From the cell containing the given text, extract its center point as [X, Y] coordinate. 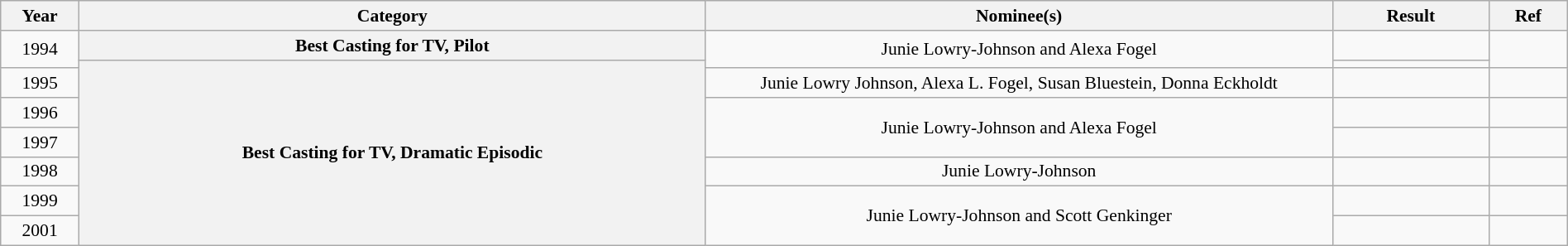
Junie Lowry-Johnson and Scott Genkinger [1019, 215]
Junie Lowry Johnson, Alexa L. Fogel, Susan Bluestein, Donna Eckholdt [1019, 84]
1996 [40, 113]
2001 [40, 231]
Best Casting for TV, Dramatic Episodic [392, 152]
1995 [40, 84]
1997 [40, 142]
1994 [40, 50]
1999 [40, 201]
Ref [1528, 16]
Nominee(s) [1019, 16]
Result [1411, 16]
Year [40, 16]
Category [392, 16]
Junie Lowry-Johnson [1019, 171]
Best Casting for TV, Pilot [392, 46]
1998 [40, 171]
